Provide the (x, y) coordinate of the cell's center where the given text is located.  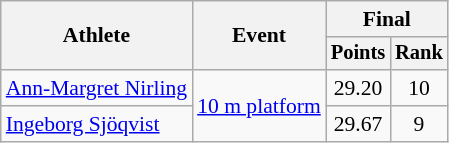
9 (419, 124)
Athlete (96, 36)
Final (387, 19)
29.67 (358, 124)
10 m platform (259, 106)
Points (358, 54)
Rank (419, 54)
Event (259, 36)
10 (419, 88)
29.20 (358, 88)
Ingeborg Sjöqvist (96, 124)
Ann-Margret Nirling (96, 88)
